Search for the cell housing the specified text and yield its (X, Y) center coordinate. 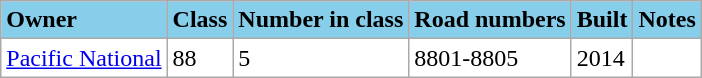
2014 (602, 58)
8801-8805 (490, 58)
5 (321, 58)
Owner (84, 20)
Notes (667, 20)
Built (602, 20)
Class (200, 20)
Number in class (321, 20)
88 (200, 58)
Road numbers (490, 20)
Pacific National (84, 58)
